Identify which cell holds the provided text, then report its (x, y) central coordinate. 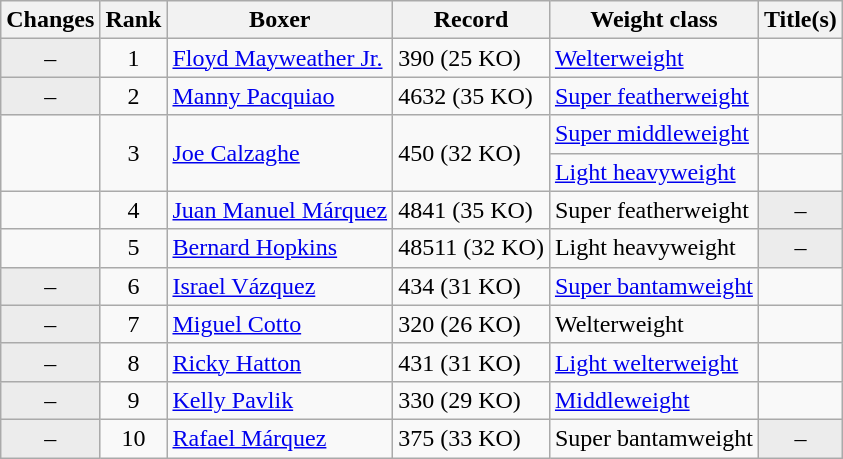
48511 (32 KO) (472, 248)
Boxer (280, 20)
5 (134, 248)
Middleweight (654, 400)
330 (29 KO) (472, 400)
10 (134, 438)
450 (32 KO) (472, 153)
6 (134, 286)
Manny Pacquiao (280, 96)
4 (134, 210)
Ricky Hatton (280, 362)
4632 (35 KO) (472, 96)
Israel Vázquez (280, 286)
Weight class (654, 20)
Kelly Pavlik (280, 400)
1 (134, 58)
3 (134, 153)
375 (33 KO) (472, 438)
Changes (50, 20)
8 (134, 362)
9 (134, 400)
Light welterweight (654, 362)
Joe Calzaghe (280, 153)
Miguel Cotto (280, 324)
2 (134, 96)
390 (25 KO) (472, 58)
Rank (134, 20)
431 (31 KO) (472, 362)
4841 (35 KO) (472, 210)
Bernard Hopkins (280, 248)
434 (31 KO) (472, 286)
Juan Manuel Márquez (280, 210)
Floyd Mayweather Jr. (280, 58)
Rafael Márquez (280, 438)
Title(s) (800, 20)
Super middleweight (654, 134)
Record (472, 20)
320 (26 KO) (472, 324)
7 (134, 324)
